Extract the [X, Y] coordinate from the center of the cell holding the provided text.  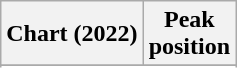
Chart (2022) [72, 34]
Peakposition [189, 34]
